Provide the (x, y) coordinate of the cell's center where the given text is located.  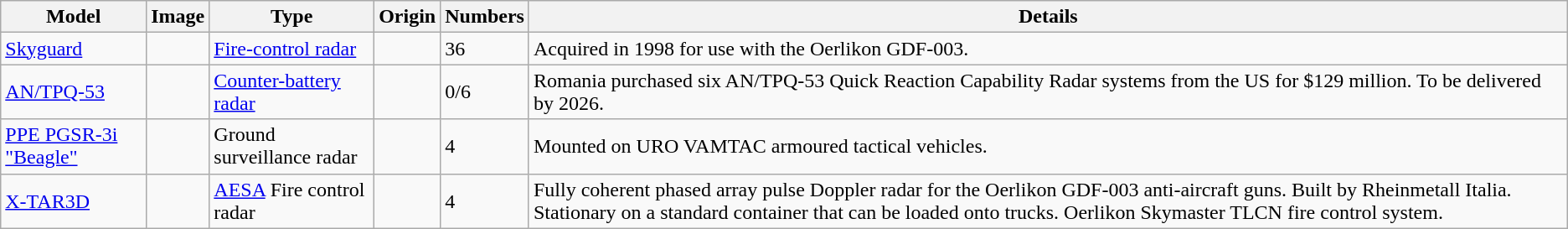
Romania purchased six AN/TPQ-53 Quick Reaction Capability Radar systems from the US for $129 million. To be delivered by 2026. (1048, 92)
Origin (407, 17)
AN/TPQ-53 (74, 92)
Counter-battery radar (291, 92)
AESA Fire control radar (291, 201)
Image (178, 17)
Model (74, 17)
Skyguard (74, 49)
36 (485, 49)
Numbers (485, 17)
Ground surveillance radar (291, 146)
0/6 (485, 92)
Mounted on URO VAMTAC armoured tactical vehicles. (1048, 146)
Type (291, 17)
PPE PGSR-3i "Beagle" (74, 146)
X-TAR3D (74, 201)
Details (1048, 17)
Acquired in 1998 for use with the Oerlikon GDF-003. (1048, 49)
Fire-control radar (291, 49)
